Find where the given text appears and provide that cell's center as [x, y] coordinate. 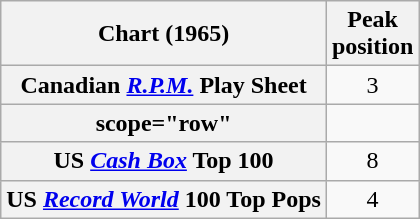
Canadian R.P.M. Play Sheet [164, 85]
Chart (1965) [164, 34]
8 [372, 161]
4 [372, 199]
scope="row" [164, 123]
US Cash Box Top 100 [164, 161]
Peakposition [372, 34]
3 [372, 85]
US Record World 100 Top Pops [164, 199]
